Pinpoint the cell where the given text exists, returning its [x, y] midpoint coordinate. 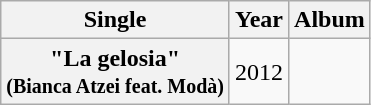
Year [258, 20]
"La gelosia"(Bianca Atzei feat. Modà) [116, 72]
Album [330, 20]
2012 [258, 72]
Single [116, 20]
